For the text-containing cell, return its midpoint in [x, y] coordinate format. 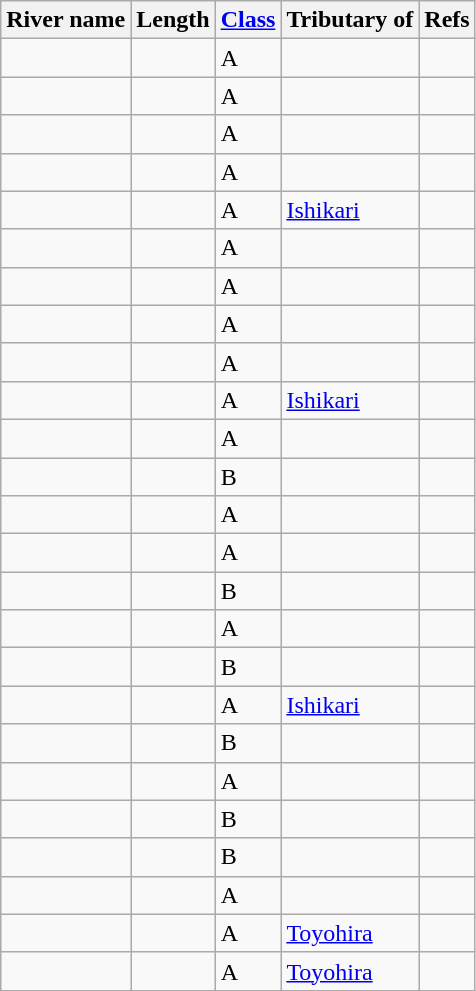
Tributary of [350, 20]
Refs [447, 20]
River name [66, 20]
Length [173, 20]
Class [248, 20]
